Return the [x, y] coordinate for the center point of the cell that contains the specified text.  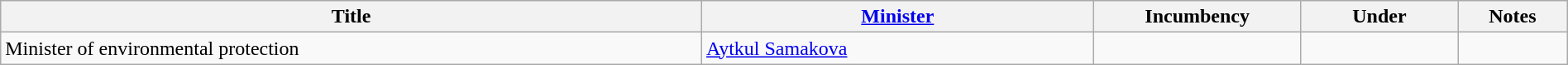
Incumbency [1198, 17]
Title [351, 17]
Notes [1513, 17]
Minister of environmental protection [351, 48]
Minister [898, 17]
Aytkul Samakova [898, 48]
Under [1379, 17]
